Output the (x, y) coordinate of the center of the cell containing the given text.  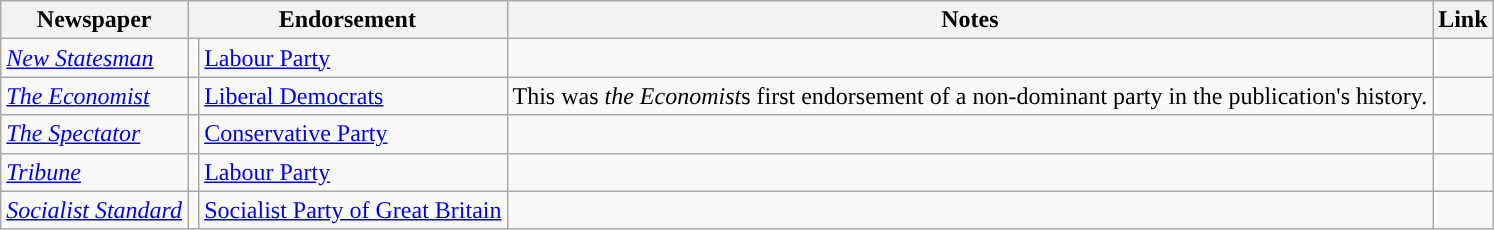
This was the Economists first endorsement of a non-dominant party in the publication's history. (970, 96)
Conservative Party (353, 134)
The Economist (94, 96)
Notes (970, 20)
Socialist Party of Great Britain (353, 210)
Newspaper (94, 20)
Endorsement (348, 20)
The Spectator (94, 134)
New Statesman (94, 58)
Socialist Standard (94, 210)
Link (1463, 20)
Liberal Democrats (353, 96)
Tribune (94, 172)
